Capture the cell that displays the provided text and extract its (X, Y) central coordinate. 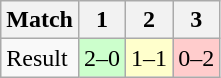
0–2 (196, 58)
2–0 (102, 58)
Result (40, 58)
1–1 (150, 58)
Match (40, 20)
3 (196, 20)
1 (102, 20)
2 (150, 20)
